Output the (x, y) coordinate of the center of the cell containing the given text.  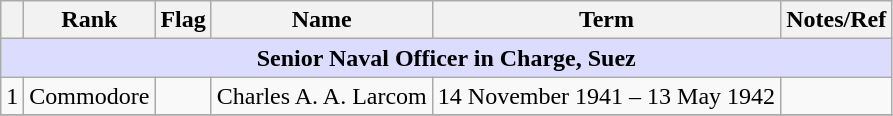
Notes/Ref (836, 20)
Senior Naval Officer in Charge, Suez (446, 58)
Name (322, 20)
Term (606, 20)
Commodore (90, 96)
14 November 1941 – 13 May 1942 (606, 96)
1 (12, 96)
Rank (90, 20)
Charles A. A. Larcom (322, 96)
Flag (183, 20)
